Capture the cell that displays the provided text and extract its (X, Y) central coordinate. 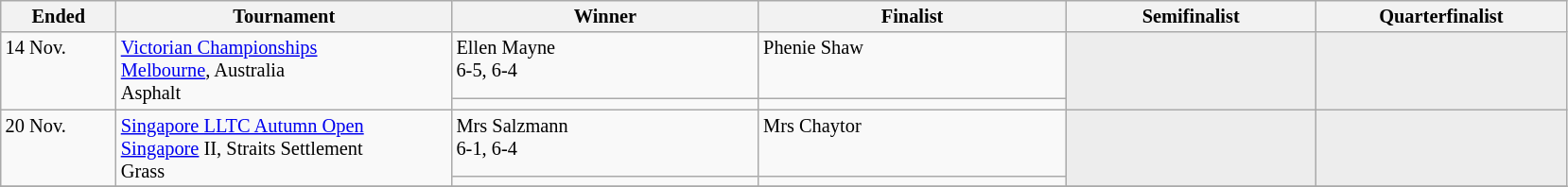
Mrs Salzmann6-1, 6-4 (605, 143)
Semifinalist (1192, 16)
Victorian ChampionshipsMelbourne, AustraliaAsphalt (284, 71)
Finalist (912, 16)
Mrs Chaytor (912, 143)
Ellen Mayne6-5, 6-4 (605, 65)
Singapore LLTC Autumn OpenSingapore II, Straits SettlementGrass (284, 148)
14 Nov. (59, 71)
Phenie Shaw (912, 65)
Quarterfinalist (1441, 16)
Ended (59, 16)
Winner (605, 16)
Tournament (284, 16)
20 Nov. (59, 148)
